Extract the (x, y) coordinate from the center of the cell holding the provided text.  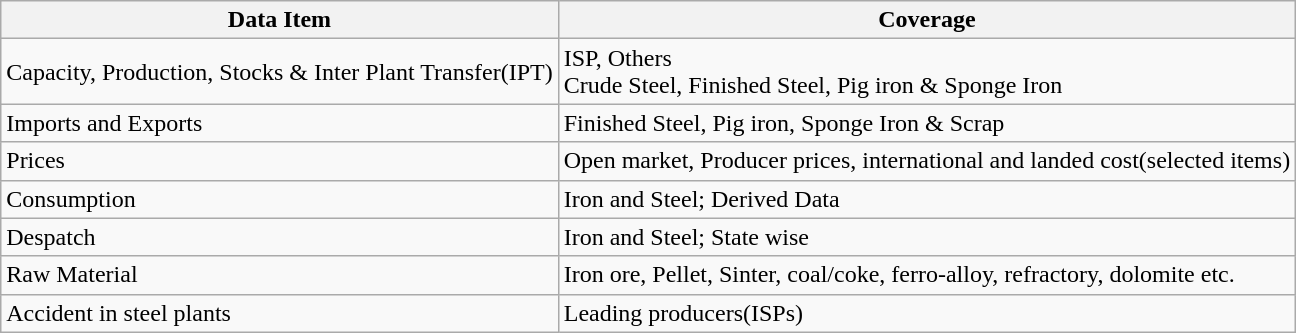
Raw Material (280, 275)
Open market, Producer prices, international and landed cost(selected items) (926, 161)
Imports and Exports (280, 123)
Prices (280, 161)
ISP, OthersCrude Steel, Finished Steel, Pig iron & Sponge Iron (926, 72)
Data Item (280, 20)
Iron ore, Pellet, Sinter, coal/coke, ferro-alloy, refractory, dolomite etc. (926, 275)
Accident in steel plants (280, 313)
Leading producers(ISPs) (926, 313)
Coverage (926, 20)
Consumption (280, 199)
Iron and Steel; Derived Data (926, 199)
Despatch (280, 237)
Iron and Steel; State wise (926, 237)
Capacity, Production, Stocks & Inter Plant Transfer(IPT) (280, 72)
Finished Steel, Pig iron, Sponge Iron & Scrap (926, 123)
